Search for the cell housing the specified text and yield its [x, y] center coordinate. 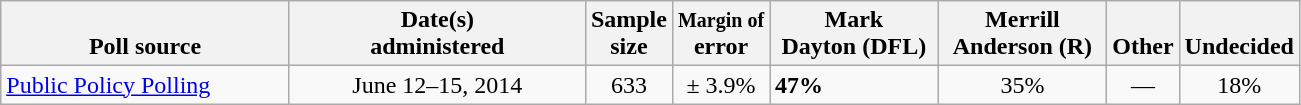
Margin oferror [720, 34]
47% [854, 85]
18% [1239, 85]
MerrillAnderson (R) [1022, 34]
MarkDayton (DFL) [854, 34]
June 12–15, 2014 [437, 85]
Poll source [146, 34]
Public Policy Polling [146, 85]
633 [628, 85]
Date(s)administered [437, 34]
± 3.9% [720, 85]
35% [1022, 85]
Undecided [1239, 34]
— [1143, 85]
Samplesize [628, 34]
Other [1143, 34]
